From the cell containing the given text, extract its center point as (x, y) coordinate. 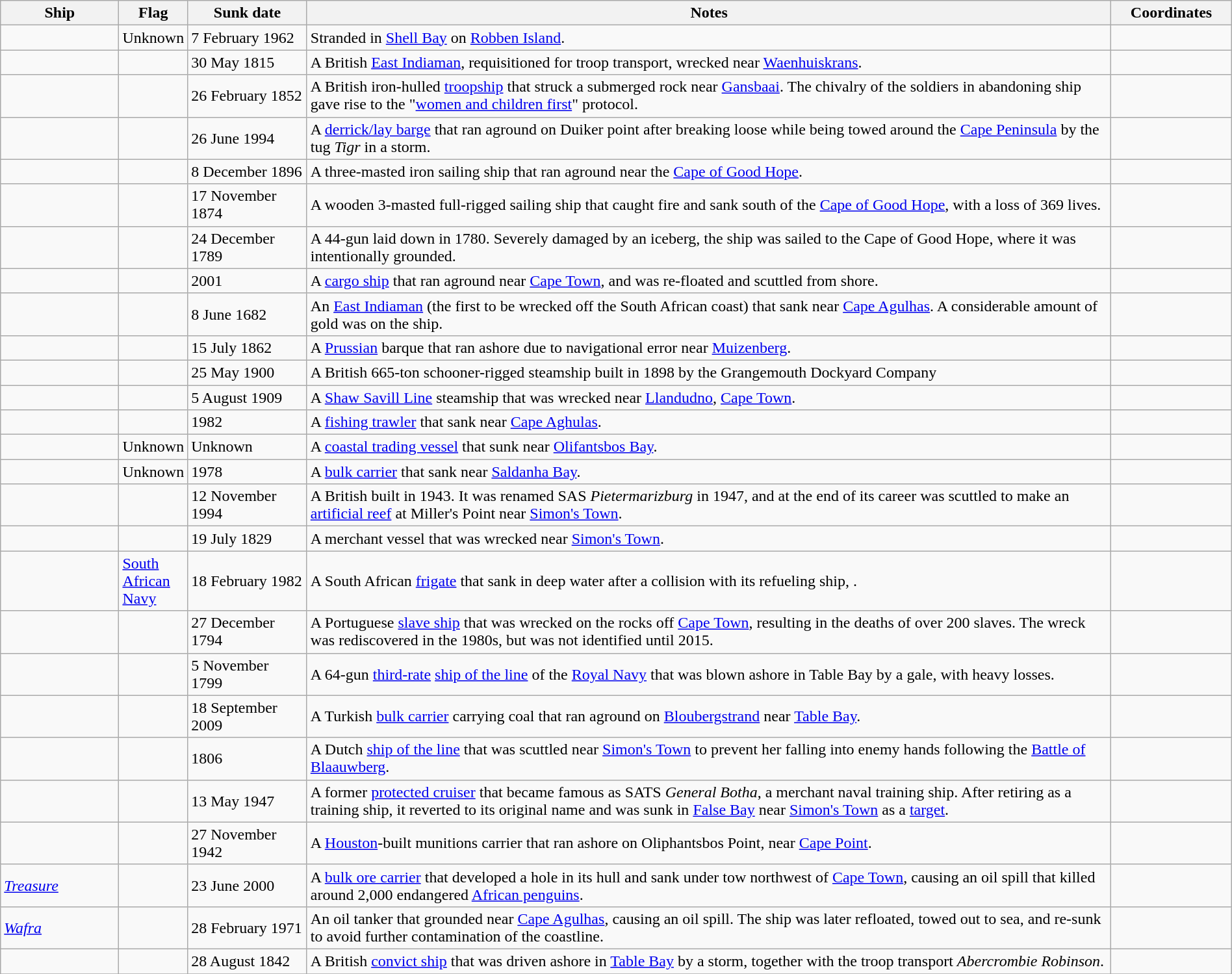
A wooden 3-masted full-rigged sailing ship that caught fire and sank south of the Cape of Good Hope, with a loss of 369 lives. (709, 205)
15 July 1862 (248, 348)
Sunk date (248, 13)
27 December 1794 (248, 632)
South African Navy (153, 581)
A Dutch ship of the line that was scuttled near Simon's Town to prevent her falling into enemy hands following the Battle of Blaauwberg. (709, 759)
Flag (153, 13)
A Turkish bulk carrier carrying coal that ran aground on Bloubergstrand near Table Bay. (709, 716)
5 August 1909 (248, 397)
A bulk carrier that sank near Saldanha Bay. (709, 472)
A British 665-ton schooner-rigged steamship built in 1898 by the Grangemouth Dockyard Company (709, 372)
Coordinates (1171, 13)
12 November 1994 (248, 506)
A fishing trawler that sank near Cape Aghulas. (709, 422)
A Prussian barque that ran ashore due to navigational error near Muizenberg. (709, 348)
1982 (248, 422)
2001 (248, 281)
Stranded in Shell Bay on Robben Island. (709, 38)
25 May 1900 (248, 372)
1806 (248, 759)
Wafra (60, 928)
A derrick/lay barge that ran aground on Duiker point after breaking loose while being towed around the Cape Peninsula by the tug Tigr in a storm. (709, 138)
7 February 1962 (248, 38)
18 February 1982 (248, 581)
Treasure (60, 885)
30 May 1815 (248, 62)
17 November 1874 (248, 205)
A British convict ship that was driven ashore in Table Bay by a storm, together with the troop transport Abercrombie Robinson. (709, 961)
A coastal trading vessel that sunk near Olifantsbos Bay. (709, 447)
Notes (709, 13)
A Houston-built munitions carrier that ran ashore on Oliphantsbos Point, near Cape Point. (709, 843)
A Shaw Savill Line steamship that was wrecked near Llandudno, Cape Town. (709, 397)
An East Indiaman (the first to be wrecked off the South African coast) that sank near Cape Agulhas. A considerable amount of gold was on the ship. (709, 314)
23 June 2000 (248, 885)
26 February 1852 (248, 96)
A South African frigate that sank in deep water after a collision with its refueling ship, . (709, 581)
13 May 1947 (248, 801)
5 November 1799 (248, 674)
8 December 1896 (248, 172)
A British East Indiaman, requisitioned for troop transport, wrecked near Waenhuiskrans. (709, 62)
8 June 1682 (248, 314)
A 64-gun third-rate ship of the line of the Royal Navy that was blown ashore in Table Bay by a gale, with heavy losses. (709, 674)
26 June 1994 (248, 138)
18 September 2009 (248, 716)
A merchant vessel that was wrecked near Simon's Town. (709, 539)
24 December 1789 (248, 247)
A cargo ship that ran aground near Cape Town, and was re-floated and scuttled from shore. (709, 281)
A 44-gun laid down in 1780. Severely damaged by an iceberg, the ship was sailed to the Cape of Good Hope, where it was intentionally grounded. (709, 247)
28 February 1971 (248, 928)
1978 (248, 472)
28 August 1842 (248, 961)
19 July 1829 (248, 539)
Ship (60, 13)
A three-masted iron sailing ship that ran aground near the Cape of Good Hope. (709, 172)
27 November 1942 (248, 843)
